For the text-containing cell, return its midpoint in (x, y) coordinate format. 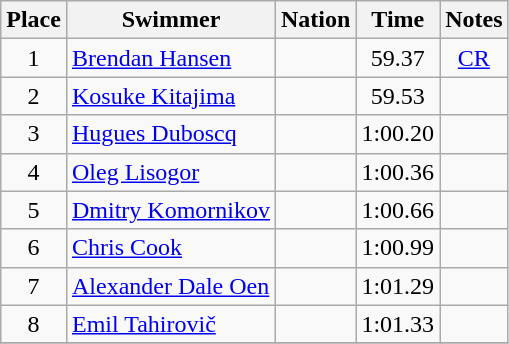
59.37 (398, 58)
1:00.20 (398, 134)
Hugues Duboscq (170, 134)
Dmitry Komornikov (170, 210)
Place (34, 20)
Swimmer (170, 20)
CR (474, 58)
Kosuke Kitajima (170, 96)
8 (34, 324)
Emil Tahirovič (170, 324)
1:00.66 (398, 210)
Chris Cook (170, 248)
1:01.33 (398, 324)
Oleg Lisogor (170, 172)
1:01.29 (398, 286)
Brendan Hansen (170, 58)
2 (34, 96)
5 (34, 210)
3 (34, 134)
Notes (474, 20)
Alexander Dale Oen (170, 286)
1:00.99 (398, 248)
4 (34, 172)
6 (34, 248)
1 (34, 58)
1:00.36 (398, 172)
7 (34, 286)
Time (398, 20)
Nation (316, 20)
59.53 (398, 96)
